For the text-containing cell, return its midpoint in [X, Y] coordinate format. 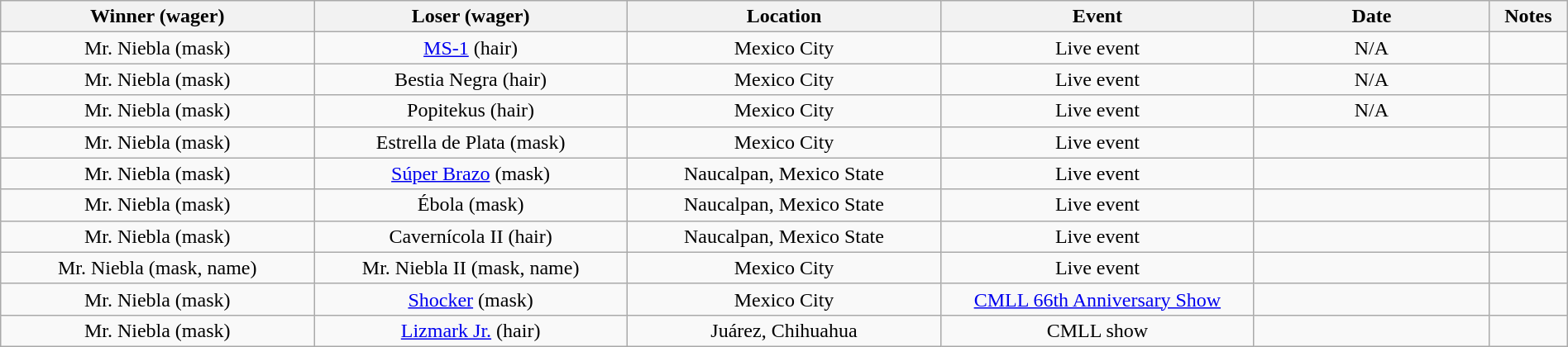
Cavernícola II (hair) [471, 236]
Mr. Niebla (mask, name) [157, 268]
Bestia Negra (hair) [471, 79]
Shocker (mask) [471, 299]
Notes [1528, 17]
MS-1 (hair) [471, 48]
Popitekus (hair) [471, 111]
Location [784, 17]
Loser (wager) [471, 17]
CMLL 66th Anniversary Show [1097, 299]
Winner (wager) [157, 17]
Lizmark Jr. (hair) [471, 330]
Súper Brazo (mask) [471, 173]
Date [1371, 17]
Ébola (mask) [471, 205]
Mr. Niebla II (mask, name) [471, 268]
Event [1097, 17]
Juárez, Chihuahua [784, 330]
Estrella de Plata (mask) [471, 142]
CMLL show [1097, 330]
